Search for the cell housing the specified text and yield its (X, Y) center coordinate. 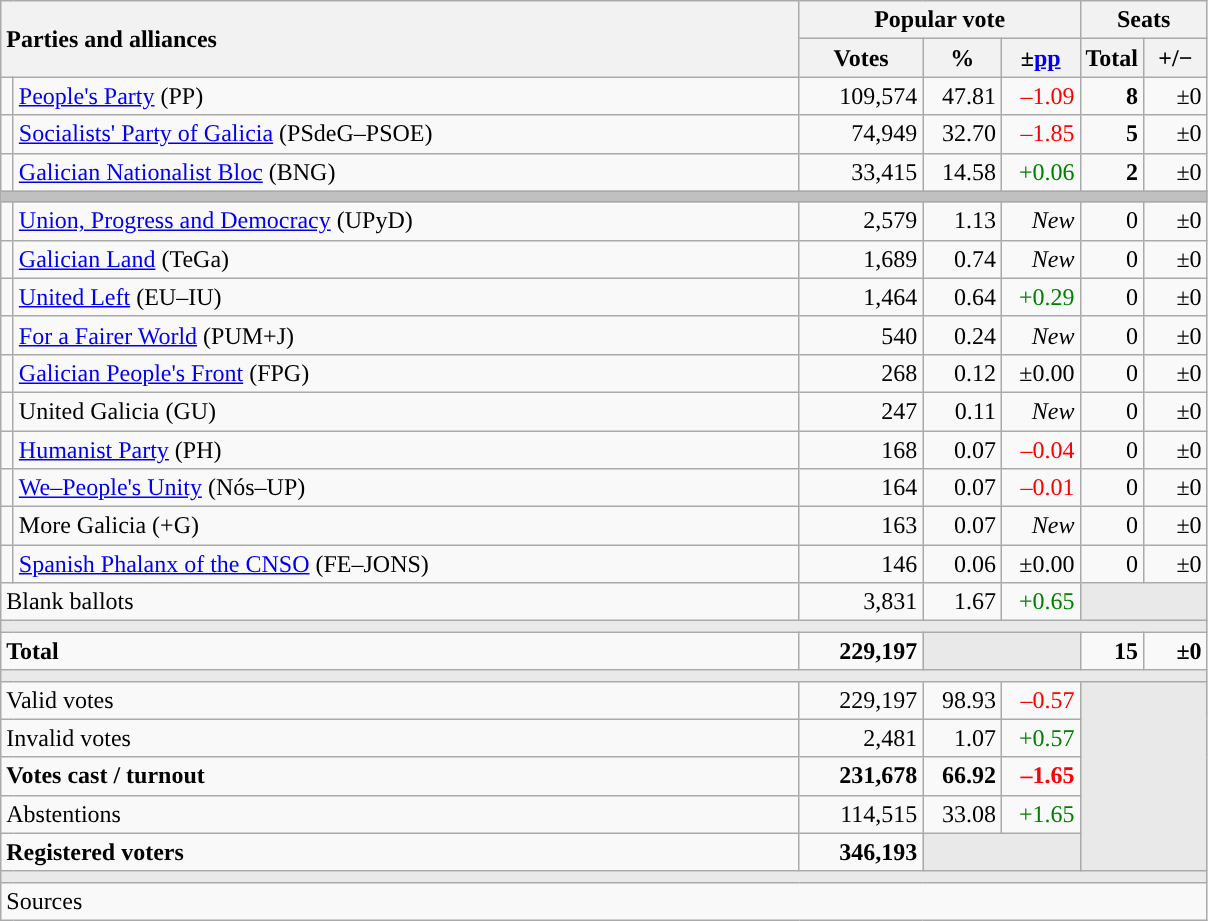
Blank ballots (400, 602)
247 (861, 411)
268 (861, 373)
United Left (EU–IU) (406, 297)
0.12 (962, 373)
For a Fairer World (PUM+J) (406, 335)
14.58 (962, 172)
0.74 (962, 259)
Votes (861, 58)
Galician Land (TeGa) (406, 259)
Galician Nationalist Bloc (BNG) (406, 172)
0.24 (962, 335)
66.92 (962, 776)
2,579 (861, 221)
People's Party (PP) (406, 96)
1.13 (962, 221)
231,678 (861, 776)
32.70 (962, 134)
164 (861, 488)
74,949 (861, 134)
2 (1112, 172)
146 (861, 564)
Seats (1144, 20)
+0.29 (1040, 297)
1,464 (861, 297)
Invalid votes (400, 738)
Valid votes (400, 700)
Sources (604, 901)
Union, Progress and Democracy (UPyD) (406, 221)
163 (861, 526)
Abstentions (400, 814)
More Galicia (+G) (406, 526)
2,481 (861, 738)
–1.85 (1040, 134)
1,689 (861, 259)
+0.65 (1040, 602)
540 (861, 335)
33.08 (962, 814)
109,574 (861, 96)
0.11 (962, 411)
346,193 (861, 852)
+0.06 (1040, 172)
United Galicia (GU) (406, 411)
1.67 (962, 602)
Registered voters (400, 852)
3,831 (861, 602)
8 (1112, 96)
–1.65 (1040, 776)
–1.09 (1040, 96)
98.93 (962, 700)
33,415 (861, 172)
We–People's Unity (Nós–UP) (406, 488)
–0.04 (1040, 449)
Socialists' Party of Galicia (PSdeG–PSOE) (406, 134)
+0.57 (1040, 738)
Galician People's Front (FPG) (406, 373)
0.06 (962, 564)
47.81 (962, 96)
Popular vote (940, 20)
168 (861, 449)
1.07 (962, 738)
Spanish Phalanx of the CNSO (FE–JONS) (406, 564)
% (962, 58)
–0.57 (1040, 700)
–0.01 (1040, 488)
+/− (1176, 58)
±pp (1040, 58)
+1.65 (1040, 814)
0.64 (962, 297)
Humanist Party (PH) (406, 449)
5 (1112, 134)
114,515 (861, 814)
Votes cast / turnout (400, 776)
Parties and alliances (400, 39)
15 (1112, 651)
